Output the (X, Y) coordinate of the center of the cell containing the given text.  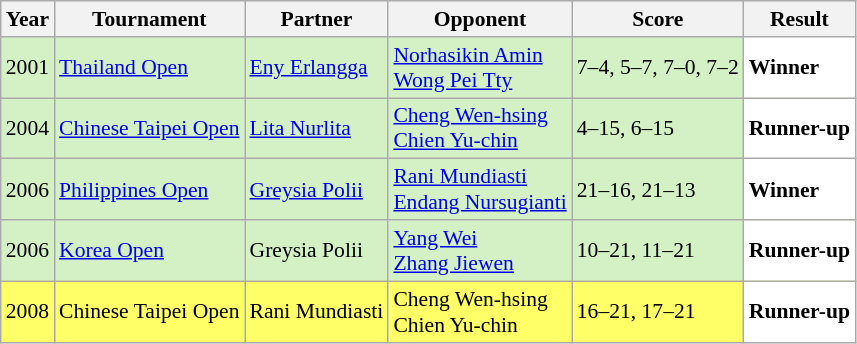
Year (28, 19)
Partner (316, 19)
10–21, 11–21 (658, 250)
Score (658, 19)
2004 (28, 128)
2001 (28, 68)
Korea Open (149, 250)
Tournament (149, 19)
4–15, 6–15 (658, 128)
Eny Erlangga (316, 68)
Thailand Open (149, 68)
Opponent (480, 19)
Philippines Open (149, 190)
Rani Mundiasti Endang Nursugianti (480, 190)
Result (800, 19)
21–16, 21–13 (658, 190)
Norhasikin Amin Wong Pei Tty (480, 68)
Lita Nurlita (316, 128)
2008 (28, 312)
Rani Mundiasti (316, 312)
16–21, 17–21 (658, 312)
7–4, 5–7, 7–0, 7–2 (658, 68)
Yang Wei Zhang Jiewen (480, 250)
